Capture the cell that displays the provided text and extract its (X, Y) central coordinate. 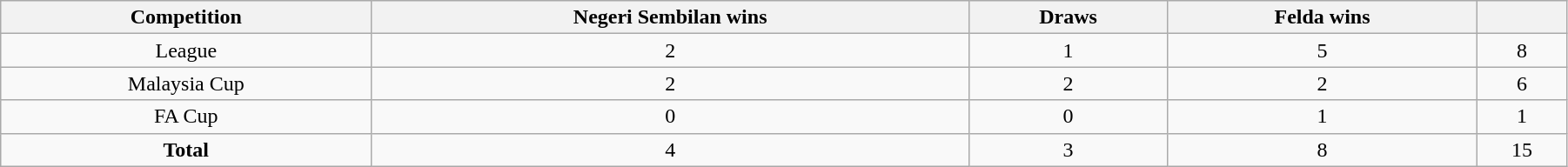
15 (1521, 150)
FA Cup (186, 117)
League (186, 50)
4 (670, 150)
Felda wins (1323, 17)
6 (1521, 83)
Draws (1068, 17)
Negeri Sembilan wins (670, 17)
Competition (186, 17)
Malaysia Cup (186, 83)
3 (1068, 150)
Total (186, 150)
5 (1323, 50)
